For the text-containing cell, return its midpoint in [x, y] coordinate format. 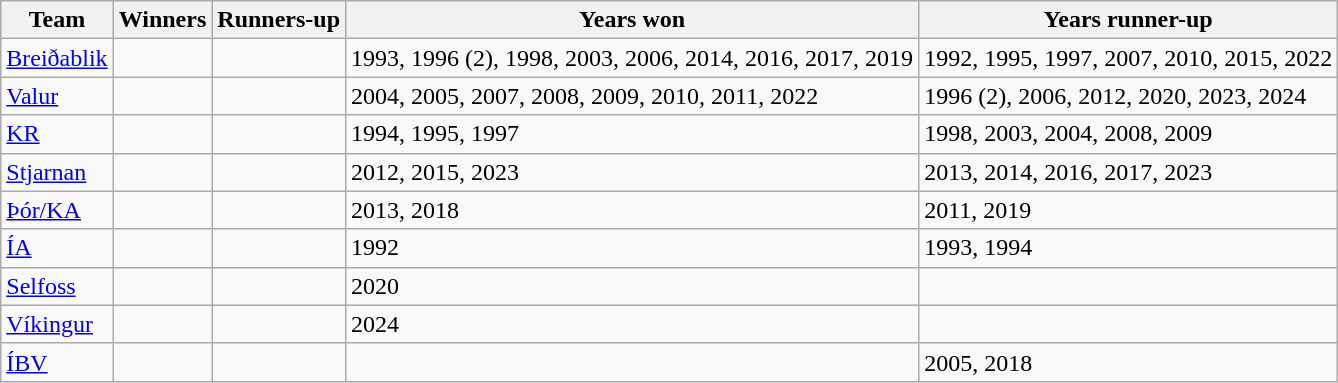
ÍA [57, 248]
2013, 2018 [632, 210]
Þór/KA [57, 210]
Winners [162, 20]
Valur [57, 96]
Years won [632, 20]
1994, 1995, 1997 [632, 134]
1992 [632, 248]
Víkingur [57, 324]
ÍBV [57, 362]
2012, 2015, 2023 [632, 172]
Stjarnan [57, 172]
Team [57, 20]
1996 (2), 2006, 2012, 2020, 2023, 2024 [1128, 96]
2024 [632, 324]
1998, 2003, 2004, 2008, 2009 [1128, 134]
1993, 1996 (2), 1998, 2003, 2006, 2014, 2016, 2017, 2019 [632, 58]
2004, 2005, 2007, 2008, 2009, 2010, 2011, 2022 [632, 96]
KR [57, 134]
1992, 1995, 1997, 2007, 2010, 2015, 2022 [1128, 58]
2020 [632, 286]
2013, 2014, 2016, 2017, 2023 [1128, 172]
1993, 1994 [1128, 248]
Years runner-up [1128, 20]
2011, 2019 [1128, 210]
Runners-up [279, 20]
Selfoss [57, 286]
2005, 2018 [1128, 362]
Breiðablik [57, 58]
